Capture the cell that displays the provided text and extract its [X, Y] central coordinate. 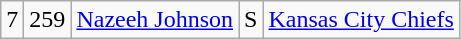
Kansas City Chiefs [361, 20]
259 [48, 20]
Nazeeh Johnson [155, 20]
7 [12, 20]
S [251, 20]
